Locate the cell with the specified text and output its [X, Y] center coordinate. 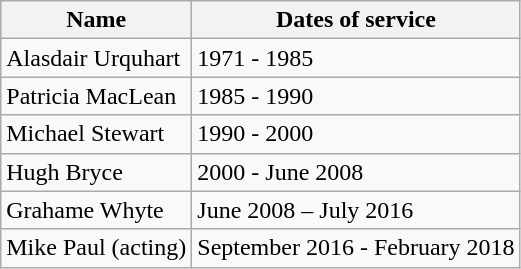
2000 - June 2008 [356, 172]
Hugh Bryce [96, 172]
1971 - 1985 [356, 58]
Name [96, 20]
Grahame Whyte [96, 210]
1990 - 2000 [356, 134]
Michael Stewart [96, 134]
Mike Paul (acting) [96, 248]
Patricia MacLean [96, 96]
Alasdair Urquhart [96, 58]
September 2016 - February 2018 [356, 248]
June 2008 – July 2016 [356, 210]
Dates of service [356, 20]
1985 - 1990 [356, 96]
